Locate the cell with the specified text and output its (X, Y) center coordinate. 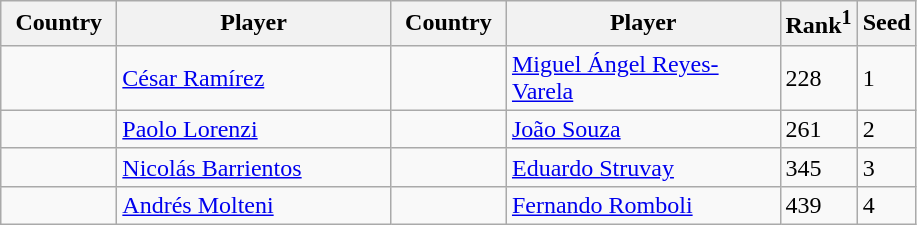
439 (818, 205)
Seed (886, 24)
261 (818, 129)
345 (818, 167)
3 (886, 167)
Rank1 (818, 24)
Miguel Ángel Reyes-Varela (643, 78)
2 (886, 129)
João Souza (643, 129)
Paolo Lorenzi (254, 129)
Fernando Romboli (643, 205)
1 (886, 78)
César Ramírez (254, 78)
Andrés Molteni (254, 205)
Eduardo Struvay (643, 167)
228 (818, 78)
Nicolás Barrientos (254, 167)
4 (886, 205)
